Return the [x, y] coordinate for the center point of the cell that contains the specified text.  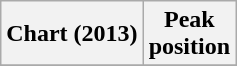
Peakposition [189, 34]
Chart (2013) [72, 34]
